From the cell containing the given text, extract its center point as (x, y) coordinate. 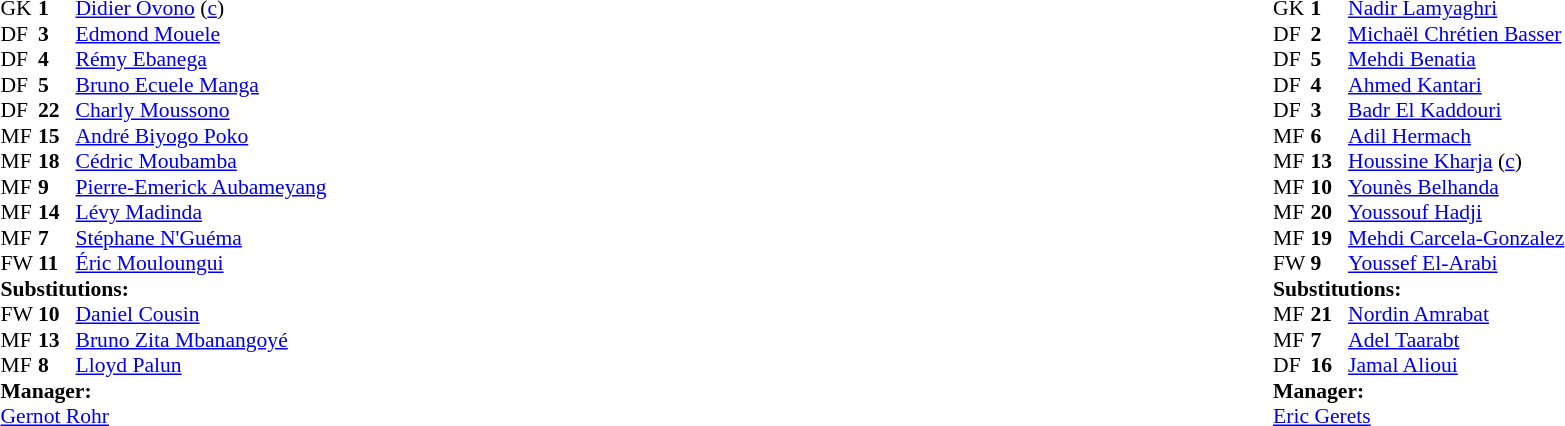
20 (1330, 213)
14 (57, 213)
Ahmed Kantari (1456, 85)
Bruno Ecuele Manga (202, 85)
Edmond Mouele (202, 34)
Youssouf Hadji (1456, 213)
11 (57, 263)
22 (57, 111)
Daniel Cousin (202, 315)
15 (57, 136)
18 (57, 161)
Younès Belhanda (1456, 187)
Mehdi Benatia (1456, 59)
Lloyd Palun (202, 365)
8 (57, 365)
Michaël Chrétien Basser (1456, 34)
19 (1330, 238)
Cédric Moubamba (202, 161)
Rémy Ebanega (202, 59)
16 (1330, 365)
Adil Hermach (1456, 136)
Youssef El-Arabi (1456, 263)
Lévy Madinda (202, 213)
Pierre-Emerick Aubameyang (202, 187)
Éric Mouloungui (202, 263)
2 (1330, 34)
Houssine Kharja (c) (1456, 161)
Charly Moussono (202, 111)
André Biyogo Poko (202, 136)
Badr El Kaddouri (1456, 111)
Bruno Zita Mbanangoyé (202, 340)
Adel Taarabt (1456, 340)
21 (1330, 315)
Jamal Alioui (1456, 365)
Nordin Amrabat (1456, 315)
6 (1330, 136)
Stéphane N'Guéma (202, 238)
Mehdi Carcela-Gonzalez (1456, 238)
